Identify which cell holds the provided text, then report its (X, Y) central coordinate. 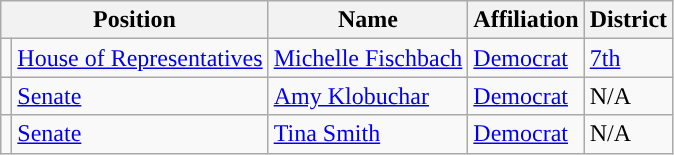
Position (134, 20)
Affiliation (526, 20)
7th (628, 58)
Michelle Fischbach (368, 58)
House of Representatives (140, 58)
Tina Smith (368, 134)
Name (368, 20)
District (628, 20)
Amy Klobuchar (368, 96)
